Return the [x, y] coordinate for the center point of the cell that contains the specified text.  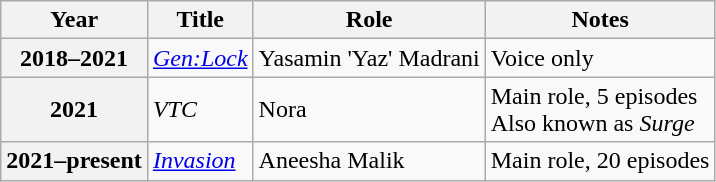
Role [369, 20]
Yasamin 'Yaz' Madrani [369, 58]
Nora [369, 110]
VTC [200, 110]
Main role, 20 episodes [600, 161]
Invasion [200, 161]
Voice only [600, 58]
Year [74, 20]
Gen:Lock [200, 58]
Main role, 5 episodes Also known as Surge [600, 110]
Title [200, 20]
Notes [600, 20]
2021–present [74, 161]
2021 [74, 110]
2018–2021 [74, 58]
Aneesha Malik [369, 161]
